For the text-containing cell, return its midpoint in [x, y] coordinate format. 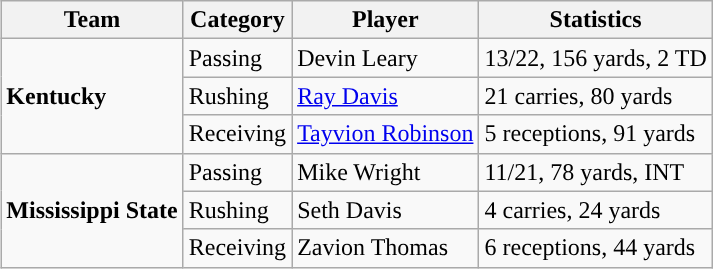
Ray Davis [386, 96]
Statistics [596, 20]
Devin Leary [386, 58]
11/21, 78 yards, INT [596, 172]
13/22, 156 yards, 2 TD [596, 58]
4 carries, 24 yards [596, 210]
Team [92, 20]
Category [237, 20]
6 receptions, 44 yards [596, 248]
Zavion Thomas [386, 248]
Seth Davis [386, 210]
Player [386, 20]
Kentucky [92, 96]
Mississippi State [92, 210]
Mike Wright [386, 172]
5 receptions, 91 yards [596, 134]
21 carries, 80 yards [596, 96]
Tayvion Robinson [386, 134]
